Locate the cell with the specified text and output its (X, Y) center coordinate. 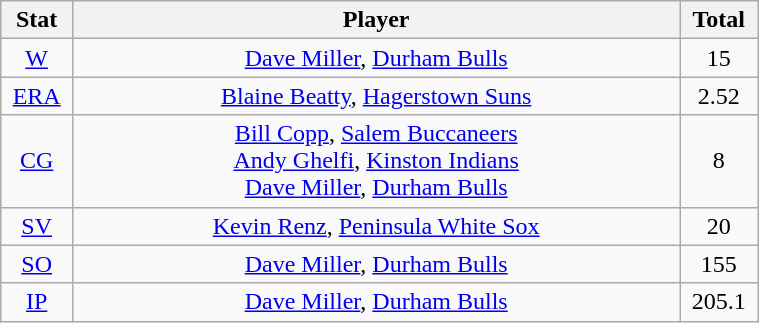
Bill Copp, Salem Buccaneers Andy Ghelfi, Kinston Indians Dave Miller, Durham Bulls (376, 161)
SV (37, 226)
8 (719, 161)
155 (719, 264)
SO (37, 264)
ERA (37, 96)
CG (37, 161)
W (37, 58)
Total (719, 20)
Player (376, 20)
15 (719, 58)
Kevin Renz, Peninsula White Sox (376, 226)
IP (37, 302)
Stat (37, 20)
Blaine Beatty, Hagerstown Suns (376, 96)
2.52 (719, 96)
205.1 (719, 302)
20 (719, 226)
